From the cell containing the given text, extract its center point as [X, Y] coordinate. 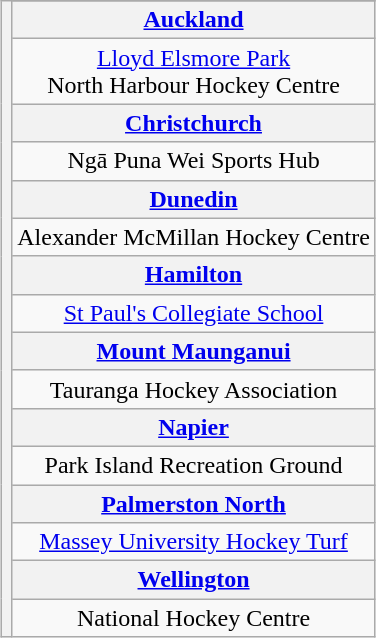
Hamilton [194, 275]
Wellington [194, 580]
Alexander McMillan Hockey Centre [194, 237]
Palmerston North [194, 503]
National Hockey Centre [194, 618]
Ngā Puna Wei Sports Hub [194, 161]
Dunedin [194, 199]
Lloyd Elsmore ParkNorth Harbour Hockey Centre [194, 72]
Tauranga Hockey Association [194, 389]
Napier [194, 427]
St Paul's Collegiate School [194, 313]
Park Island Recreation Ground [194, 465]
Auckland [194, 20]
Mount Maunganui [194, 351]
Christchurch [194, 123]
Massey University Hockey Turf [194, 542]
